Identify which cell holds the provided text, then report its [X, Y] central coordinate. 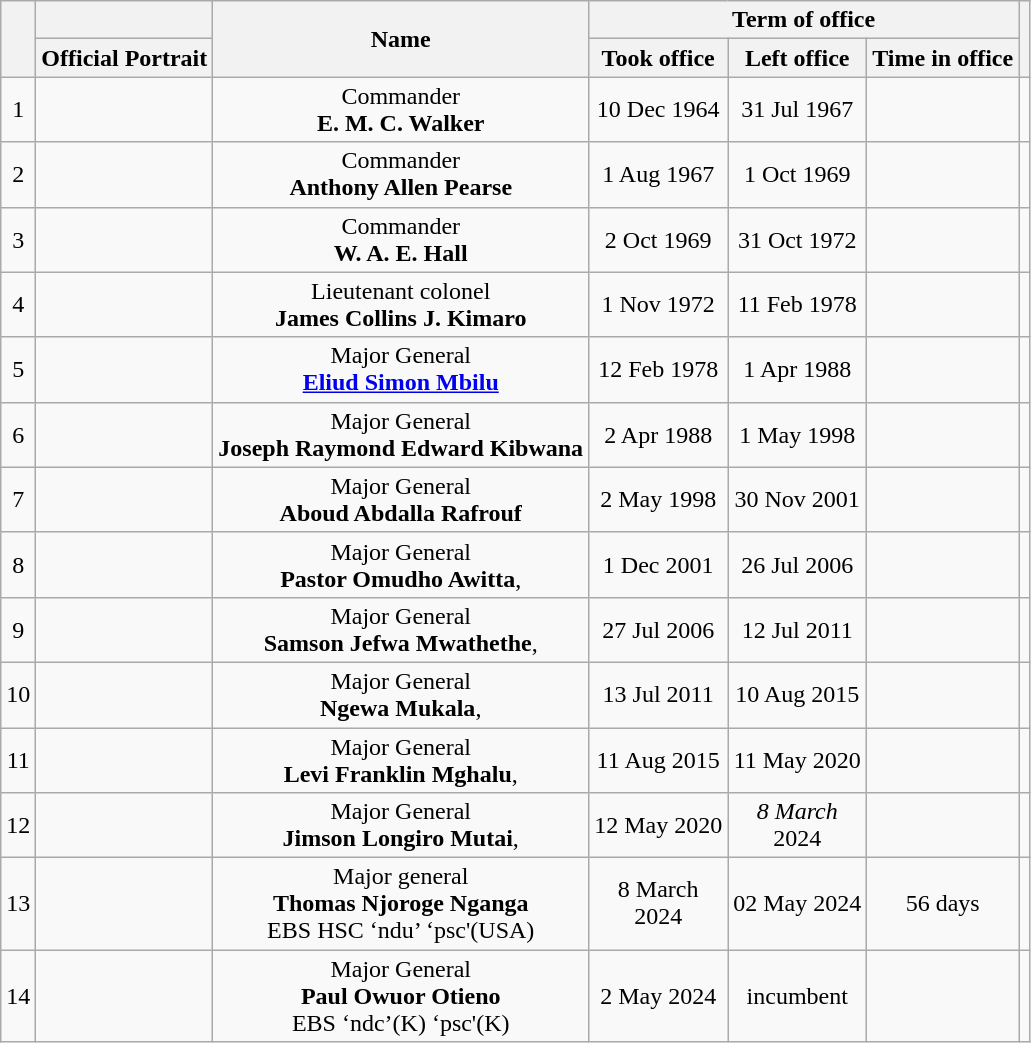
2 Apr 1988 [658, 434]
6 [18, 434]
Major GeneralJoseph Raymond Edward Kibwana [401, 434]
27 Jul 2006 [658, 630]
Lieutenant colonelJames Collins J. Kimaro [401, 304]
Major GeneralJimson Longiro Mutai, [401, 826]
Time in office [943, 58]
CommanderE. M. C. Walker [401, 110]
Major generalThomas Njoroge NgangaEBS HSC ‘ndu’ ‘psc'(USA) [401, 904]
1 Apr 1988 [798, 370]
13 Jul 2011 [658, 694]
2 May 1998 [658, 500]
2 Oct 1969 [658, 240]
02 May 2024 [798, 904]
12 [18, 826]
13 [18, 904]
2 [18, 174]
1 Oct 1969 [798, 174]
Took office [658, 58]
56 days [943, 904]
1 Dec 2001 [658, 564]
Left office [798, 58]
12 May 2020 [658, 826]
2 May 2024 [658, 996]
12 Jul 2011 [798, 630]
11 [18, 760]
5 [18, 370]
1 Nov 1972 [658, 304]
Name [401, 39]
10 Aug 2015 [798, 694]
1 [18, 110]
1 Aug 1967 [658, 174]
Major GeneralSamson Jefwa Mwathethe, [401, 630]
incumbent [798, 996]
10 [18, 694]
12 Feb 1978 [658, 370]
9 [18, 630]
26 Jul 2006 [798, 564]
14 [18, 996]
Major GeneralPastor Omudho Awitta, [401, 564]
8 [18, 564]
31 Jul 1967 [798, 110]
11 Feb 1978 [798, 304]
3 [18, 240]
11 Aug 2015 [658, 760]
30 Nov 2001 [798, 500]
7 [18, 500]
1 May 1998 [798, 434]
31 Oct 1972 [798, 240]
Major GeneralEliud Simon Mbilu [401, 370]
Major GeneralAboud Abdalla Rafrouf [401, 500]
Major GeneralPaul Owuor OtienoEBS ‘ndc’(K) ‘psc'(K) [401, 996]
Term of office [804, 20]
CommanderW. A. E. Hall [401, 240]
Major GeneralNgewa Mukala, [401, 694]
4 [18, 304]
Official Portrait [124, 58]
10 Dec 1964 [658, 110]
CommanderAnthony Allen Pearse [401, 174]
Major GeneralLevi Franklin Mghalu, [401, 760]
11 May 2020 [798, 760]
